Determine the (X, Y) coordinate at the center of the cell enclosing the given text.  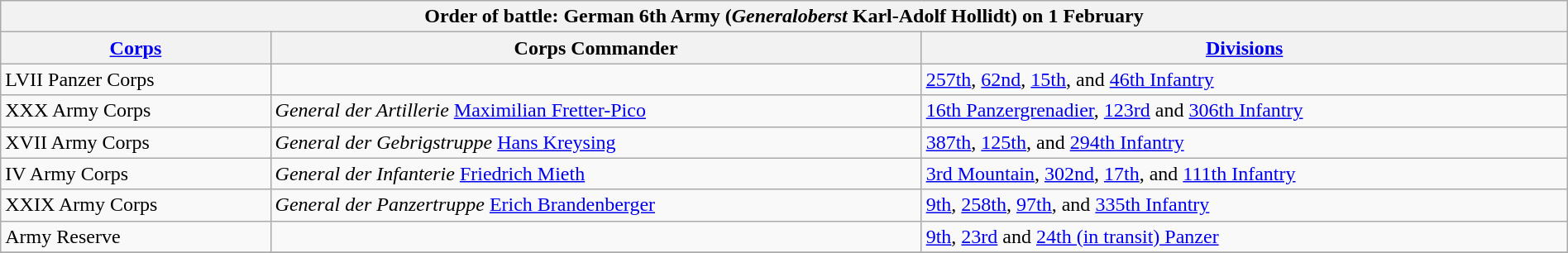
Order of battle: German 6th Army (Generaloberst Karl-Adolf Hollidt) on 1 February (784, 17)
XXIX Army Corps (136, 205)
LVII Panzer Corps (136, 79)
General der Gebrigstruppe Hans Kreysing (595, 142)
Divisions (1244, 48)
257th, 62nd, 15th, and 46th Infantry (1244, 79)
16th Panzergrenadier, 123rd and 306th Infantry (1244, 111)
387th, 125th, and 294th Infantry (1244, 142)
9th, 258th, 97th, and 335th Infantry (1244, 205)
General der Infanterie Friedrich Mieth (595, 174)
General der Panzertruppe Erich Brandenberger (595, 205)
General der Artillerie Maximilian Fretter-Pico (595, 111)
XXX Army Corps (136, 111)
Army Reserve (136, 236)
XVII Army Corps (136, 142)
Corps Commander (595, 48)
9th, 23rd and 24th (in transit) Panzer (1244, 236)
IV Army Corps (136, 174)
Corps (136, 48)
3rd Mountain, 302nd, 17th, and 111th Infantry (1244, 174)
